Search for the cell housing the specified text and yield its (X, Y) center coordinate. 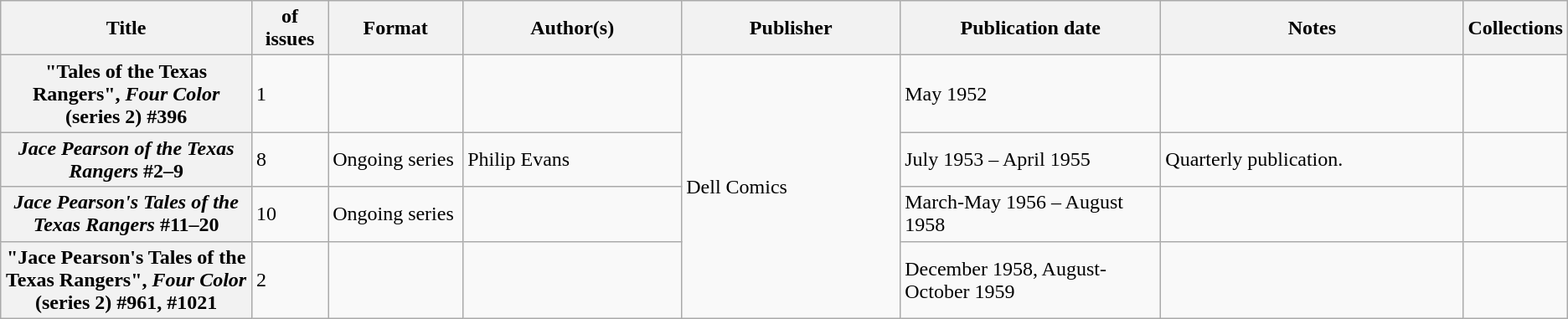
1 (290, 94)
"Jace Pearson's Tales of the Texas Rangers", Four Color (series 2) #961, #1021 (126, 280)
Philip Evans (573, 159)
Collections (1515, 28)
Dell Comics (791, 187)
Jace Pearson of the Texas Rangers #2–9 (126, 159)
December 1958, August-October 1959 (1030, 280)
Format (395, 28)
Quarterly publication. (1312, 159)
July 1953 – April 1955 (1030, 159)
10 (290, 214)
March-May 1956 – August 1958 (1030, 214)
2 (290, 280)
Title (126, 28)
"Tales of the Texas Rangers", Four Color (series 2) #396 (126, 94)
Author(s) (573, 28)
May 1952 (1030, 94)
8 (290, 159)
Notes (1312, 28)
of issues (290, 28)
Jace Pearson's Tales of the Texas Rangers #11–20 (126, 214)
Publication date (1030, 28)
Publisher (791, 28)
